Provide the (x, y) coordinate of the cell's center where the given text is located.  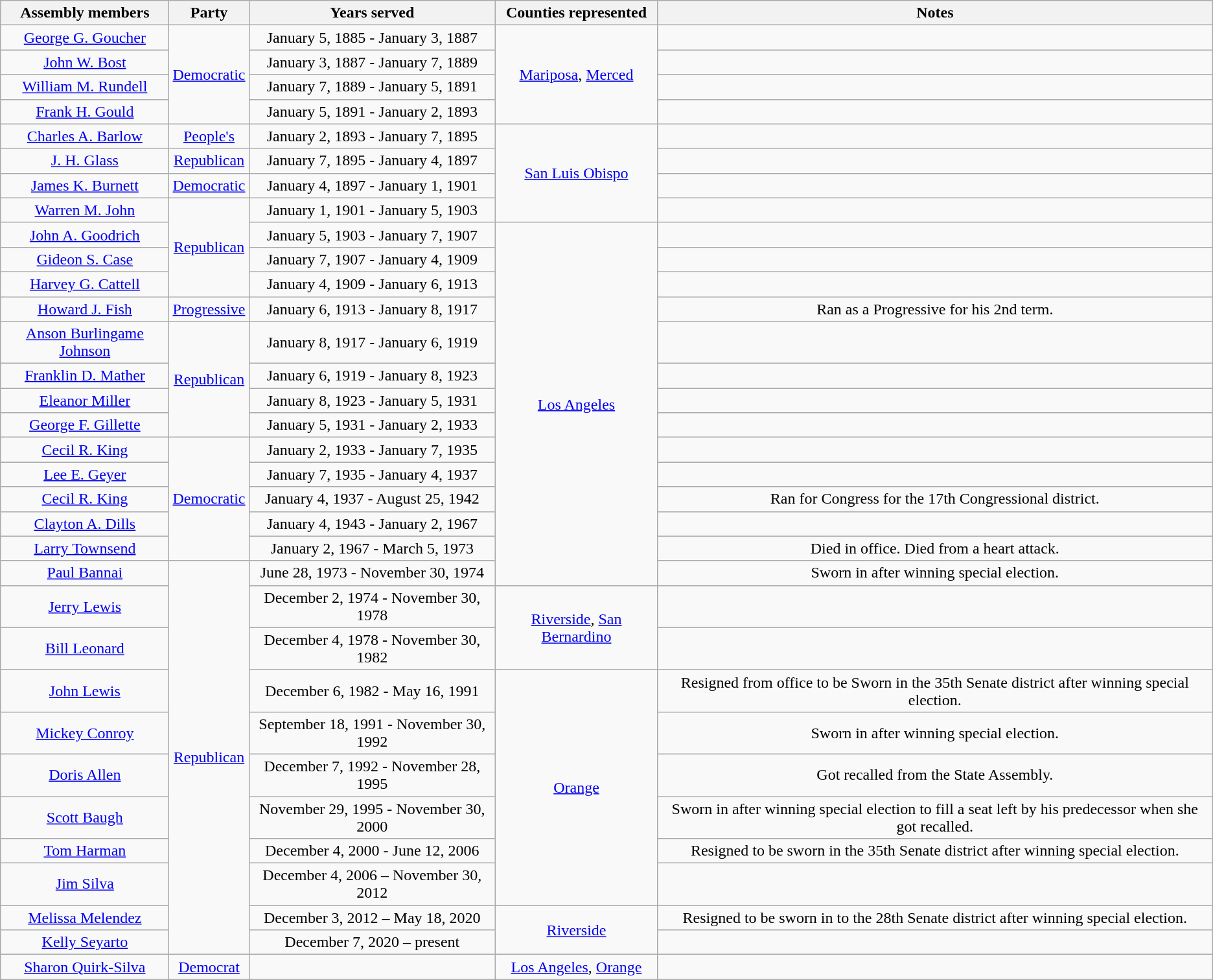
January 6, 1919 - January 8, 1923 (372, 376)
Orange (577, 787)
January 5, 1885 - January 3, 1887 (372, 38)
Scott Baugh (85, 817)
January 4, 1909 - January 6, 1913 (372, 284)
Los Angeles, Orange (577, 967)
George G. Goucher (85, 38)
Party (209, 13)
January 3, 1887 - January 7, 1889 (372, 62)
William M. Rundell (85, 87)
John W. Bost (85, 62)
Frank H. Gould (85, 111)
Resigned to be sworn in to the 28th Senate district after winning special election. (934, 918)
Paul Bannai (85, 573)
Riverside, San Bernardino (577, 627)
James K. Burnett (85, 185)
Los Angeles (577, 404)
Notes (934, 13)
Melissa Melendez (85, 918)
January 5, 1903 - January 7, 1907 (372, 235)
January 7, 1907 - January 4, 1909 (372, 259)
Progressive (209, 309)
September 18, 1991 - November 30, 1992 (372, 732)
Resigned to be sworn in the 35th Senate district after winning special election. (934, 851)
Mariposa, Merced (577, 75)
Howard J. Fish (85, 309)
Gideon S. Case (85, 259)
Assembly members (85, 13)
January 6, 1913 - January 8, 1917 (372, 309)
January 2, 1967 - March 5, 1973 (372, 548)
Anson Burlingame Johnson (85, 342)
December 6, 1982 - May 16, 1991 (372, 691)
Sharon Quirk-Silva (85, 967)
December 7, 2020 – present (372, 942)
J. H. Glass (85, 161)
George F. Gillette (85, 425)
Mickey Conroy (85, 732)
January 1, 1901 - January 5, 1903 (372, 210)
Larry Townsend (85, 548)
Eleanor Miller (85, 401)
Charles A. Barlow (85, 136)
Tom Harman (85, 851)
Counties represented (577, 13)
January 7, 1889 - January 5, 1891 (372, 87)
Clayton A. Dills (85, 524)
Bill Leonard (85, 648)
January 5, 1891 - January 2, 1893 (372, 111)
January 4, 1943 - January 2, 1967 (372, 524)
San Luis Obispo (577, 173)
Ran as a Progressive for his 2nd term. (934, 309)
June 28, 1973 - November 30, 1974 (372, 573)
Resigned from office to be Sworn in the 35th Senate district after winning special election. (934, 691)
Ran for Congress for the 17th Congressional district. (934, 499)
Got recalled from the State Assembly. (934, 775)
January 8, 1917 - January 6, 1919 (372, 342)
January 8, 1923 - January 5, 1931 (372, 401)
Franklin D. Mather (85, 376)
December 7, 1992 - November 28, 1995 (372, 775)
People's (209, 136)
Jim Silva (85, 884)
January 2, 1893 - January 7, 1895 (372, 136)
December 4, 1978 - November 30, 1982 (372, 648)
January 7, 1895 - January 4, 1897 (372, 161)
Died in office. Died from a heart attack. (934, 548)
Jerry Lewis (85, 607)
Sworn in after winning special election to fill a seat left by his predecessor when she got recalled. (934, 817)
Lee E. Geyer (85, 474)
Years served (372, 13)
January 5, 1931 - January 2, 1933 (372, 425)
Kelly Seyarto (85, 942)
November 29, 1995 - November 30, 2000 (372, 817)
December 3, 2012 – May 18, 2020 (372, 918)
January 4, 1937 - August 25, 1942 (372, 499)
John Lewis (85, 691)
John A. Goodrich (85, 235)
December 2, 1974 - November 30, 1978 (372, 607)
Doris Allen (85, 775)
Warren M. John (85, 210)
December 4, 2000 - June 12, 2006 (372, 851)
Democrat (209, 967)
December 4, 2006 – November 30, 2012 (372, 884)
January 2, 1933 - January 7, 1935 (372, 450)
January 7, 1935 - January 4, 1937 (372, 474)
Riverside (577, 930)
Harvey G. Cattell (85, 284)
January 4, 1897 - January 1, 1901 (372, 185)
